For the text-containing cell, return its midpoint in [X, Y] coordinate format. 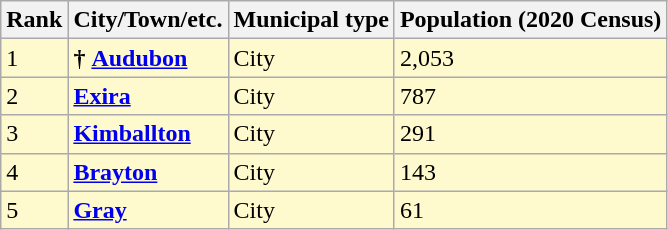
787 [530, 96]
143 [530, 172]
Rank [34, 20]
Municipal type [311, 20]
5 [34, 210]
2,053 [530, 58]
Exira [148, 96]
Gray [148, 210]
Population (2020 Census) [530, 20]
61 [530, 210]
3 [34, 134]
Brayton [148, 172]
2 [34, 96]
4 [34, 172]
291 [530, 134]
1 [34, 58]
† Audubon [148, 58]
Kimballton [148, 134]
City/Town/etc. [148, 20]
